Detect which cell encompasses the target text, then output its [x, y] center coordinate. 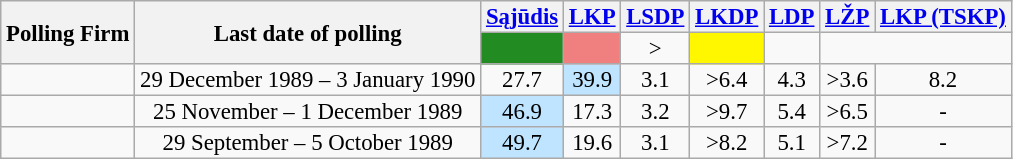
4.3 [792, 80]
17.3 [592, 112]
5.4 [792, 112]
LKP (TSKP) [944, 17]
25 November – 1 December 1989 [308, 112]
>7.2 [848, 143]
3.2 [656, 112]
Polling Firm [68, 32]
8.2 [944, 80]
49.7 [522, 143]
LKP [592, 17]
>3.6 [848, 80]
39.9 [592, 80]
>6.4 [727, 80]
29 December 1989 – 3 January 1990 [308, 80]
Sąjūdis [522, 17]
> [656, 49]
>6.5 [848, 112]
LDP [792, 17]
29 September – 5 October 1989 [308, 143]
>9.7 [727, 112]
LSDP [656, 17]
5.1 [792, 143]
27.7 [522, 80]
19.6 [592, 143]
LŽP [848, 17]
>8.2 [727, 143]
46.9 [522, 112]
Last date of polling [308, 32]
LKDP [727, 17]
